Return the [X, Y] coordinate for the center point of the cell that contains the specified text.  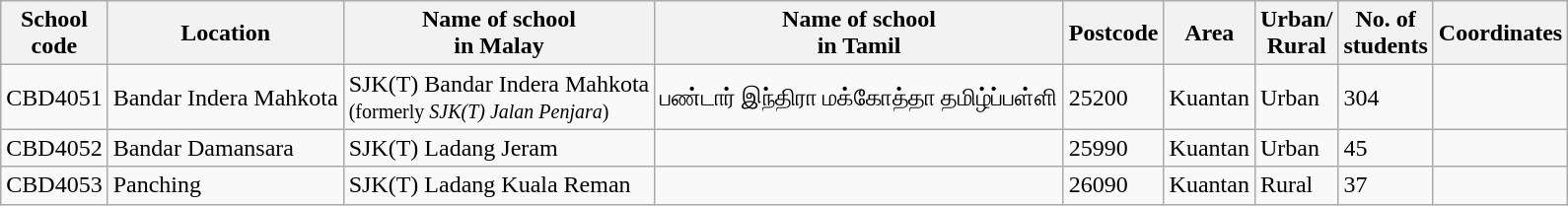
Area [1209, 34]
Postcode [1113, 34]
CBD4052 [54, 148]
SJK(T) Ladang Jeram [499, 148]
25200 [1113, 97]
Location [225, 34]
Panching [225, 185]
CBD4051 [54, 97]
Name of schoolin Malay [499, 34]
45 [1386, 148]
37 [1386, 185]
Name of schoolin Tamil [860, 34]
Coordinates [1500, 34]
Schoolcode [54, 34]
304 [1386, 97]
Urban/Rural [1296, 34]
25990 [1113, 148]
Bandar Damansara [225, 148]
CBD4053 [54, 185]
பண்டார் இந்திரா மக்கோத்தா தமிழ்ப்பள்ளி [860, 97]
No. ofstudents [1386, 34]
SJK(T) Bandar Indera Mahkota(formerly SJK(T) Jalan Penjara) [499, 97]
Bandar Indera Mahkota [225, 97]
26090 [1113, 185]
SJK(T) Ladang Kuala Reman [499, 185]
Rural [1296, 185]
